Detect which cell encompasses the target text, then output its [x, y] center coordinate. 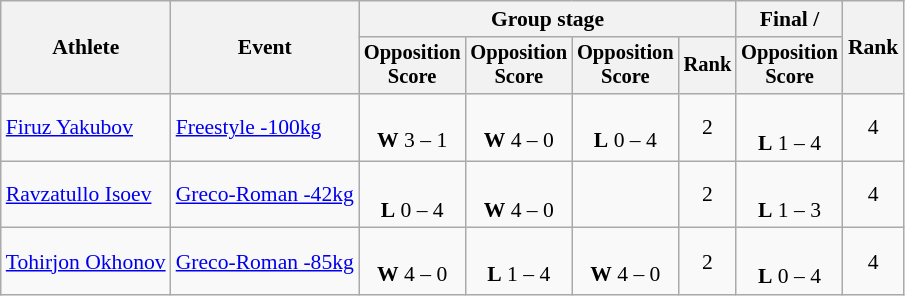
Greco-Roman -42kg [265, 194]
Freestyle -100kg [265, 128]
Final / [790, 19]
Tohirjon Okhonov [86, 262]
W 3 – 1 [412, 128]
Greco-Roman -85kg [265, 262]
Athlete [86, 48]
L 1 – 3 [790, 194]
Ravzatullo Isoev [86, 194]
Firuz Yakubov [86, 128]
Event [265, 48]
Group stage [548, 19]
